Search for the cell housing the specified text and yield its [x, y] center coordinate. 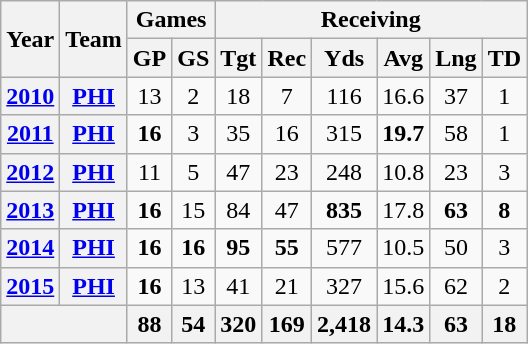
58 [456, 134]
2012 [30, 172]
GS [194, 58]
50 [456, 248]
169 [287, 324]
62 [456, 286]
17.8 [404, 210]
315 [344, 134]
10.8 [404, 172]
55 [287, 248]
GP [149, 58]
8 [504, 210]
5 [194, 172]
116 [344, 96]
Year [30, 39]
2013 [30, 210]
Lng [456, 58]
35 [238, 134]
95 [238, 248]
16.6 [404, 96]
14.3 [404, 324]
84 [238, 210]
19.7 [404, 134]
577 [344, 248]
2015 [30, 286]
2011 [30, 134]
21 [287, 286]
248 [344, 172]
15 [194, 210]
Rec [287, 58]
88 [149, 324]
11 [149, 172]
327 [344, 286]
54 [194, 324]
Tgt [238, 58]
320 [238, 324]
41 [238, 286]
TD [504, 58]
Receiving [371, 20]
2,418 [344, 324]
835 [344, 210]
10.5 [404, 248]
Avg [404, 58]
15.6 [404, 286]
37 [456, 96]
Team [94, 39]
2010 [30, 96]
2014 [30, 248]
7 [287, 96]
Games [170, 20]
Yds [344, 58]
